Return (x, y) of the center of cell containing provided text 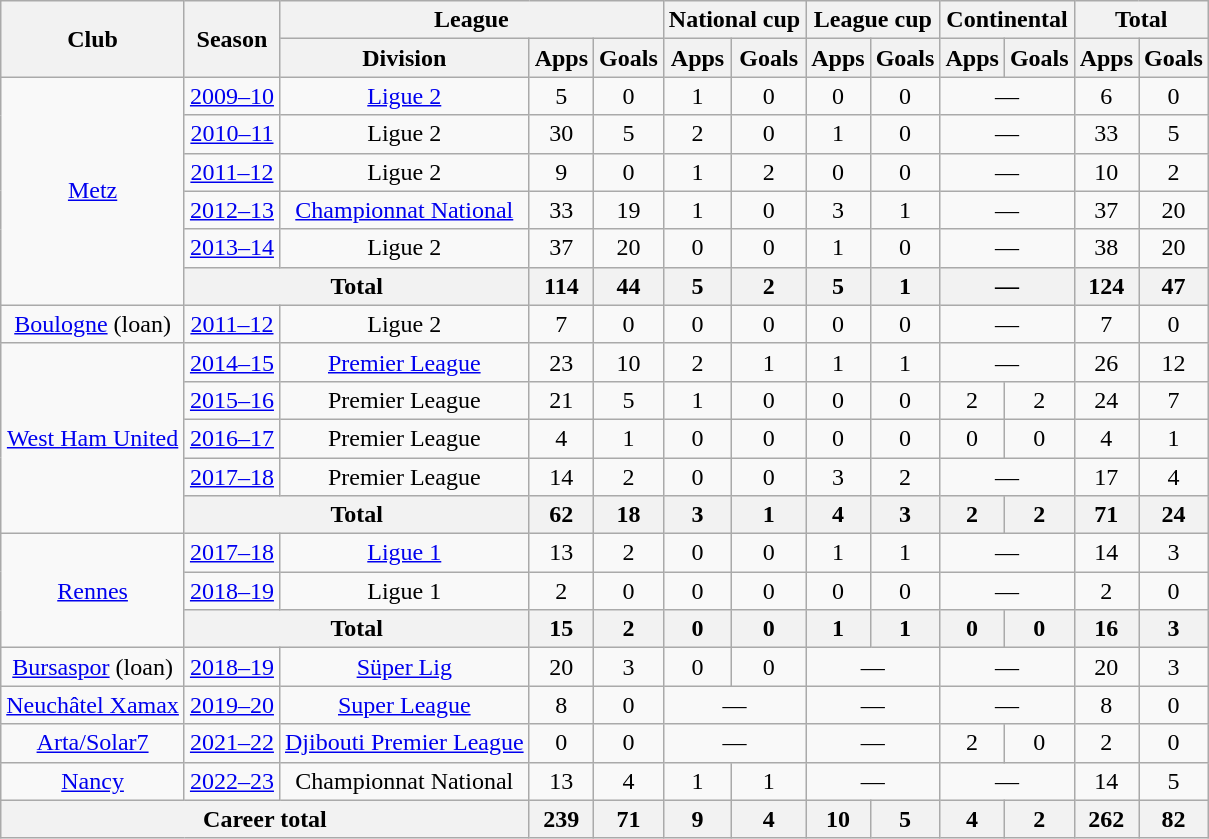
Bursaspor (loan) (93, 667)
62 (561, 515)
Career total (265, 819)
Arta/Solar7 (93, 743)
Club (93, 39)
Djibouti Premier League (404, 743)
Metz (93, 191)
114 (561, 286)
17 (1106, 477)
Continental (1007, 20)
82 (1174, 819)
Nancy (93, 781)
18 (629, 515)
Neuchâtel Xamax (93, 705)
2009–10 (232, 96)
2013–14 (232, 248)
6 (1106, 96)
2015–16 (232, 400)
262 (1106, 819)
2016–17 (232, 438)
21 (561, 400)
19 (629, 210)
44 (629, 286)
Süper Lig (404, 667)
2012–13 (232, 210)
League cup (873, 20)
Division (404, 58)
2014–15 (232, 362)
26 (1106, 362)
30 (561, 134)
2010–11 (232, 134)
Rennes (93, 591)
Boulogne (loan) (93, 324)
Season (232, 39)
League (471, 20)
47 (1174, 286)
National cup (734, 20)
23 (561, 362)
239 (561, 819)
16 (1106, 629)
Super League (404, 705)
38 (1106, 248)
12 (1174, 362)
2021–22 (232, 743)
West Ham United (93, 438)
2022–23 (232, 781)
15 (561, 629)
2019–20 (232, 705)
124 (1106, 286)
